Provide the (X, Y) coordinate of the cell's center where the given text is located.  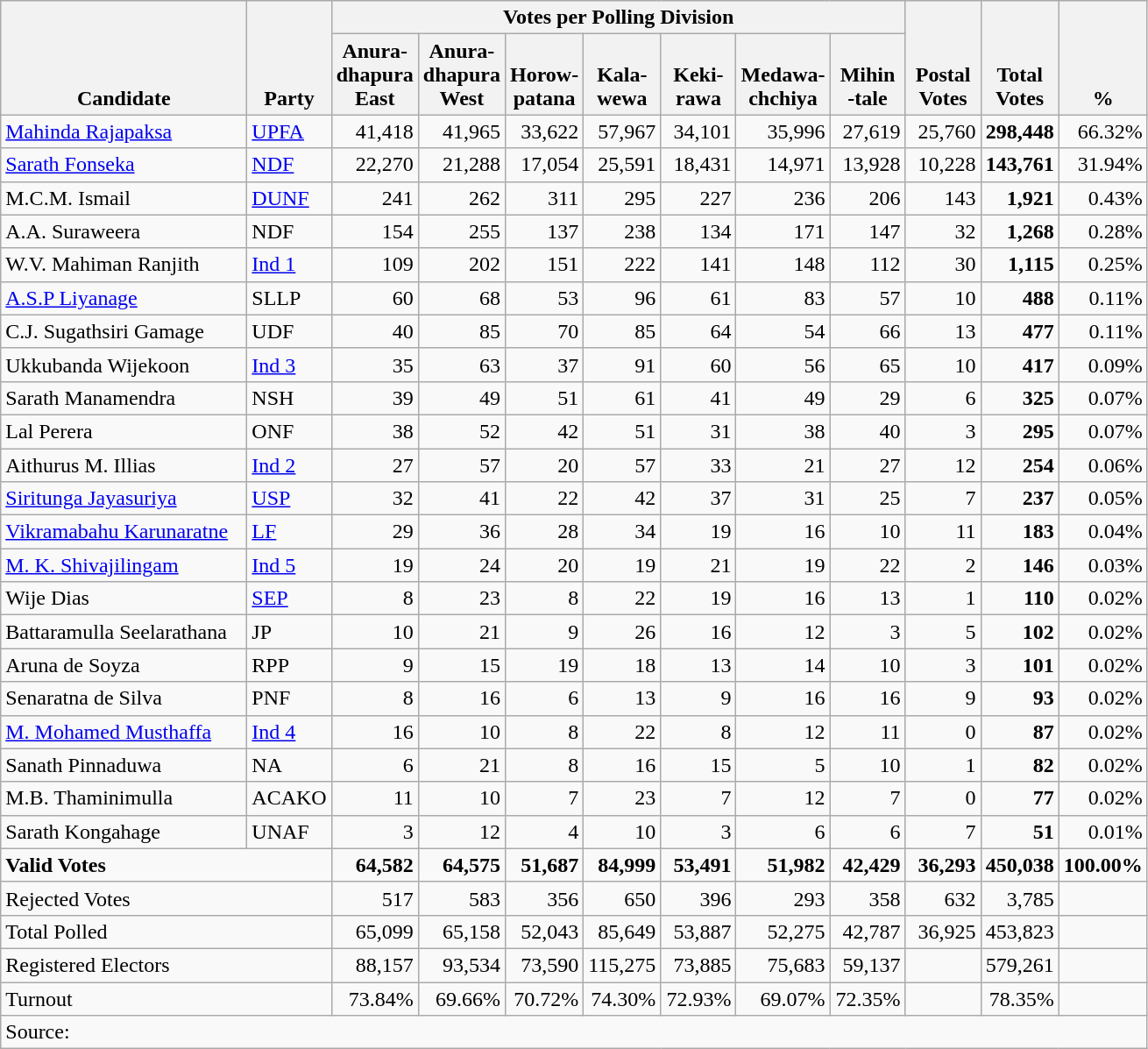
57,967 (622, 131)
356 (543, 898)
453,823 (1020, 932)
Aruna de Soyza (124, 665)
21,288 (461, 165)
A.A. Suraweera (124, 231)
65 (868, 365)
Medawa-chchiya (783, 74)
Vikramabahu Karunaratne (124, 532)
0.25% (1102, 265)
42,787 (868, 932)
0.03% (1102, 565)
93 (1020, 698)
450,038 (1020, 865)
Keki-rawa (698, 74)
69.07% (783, 998)
Ind 4 (289, 732)
0.01% (1102, 832)
Party (289, 58)
241 (375, 198)
SEP (289, 599)
147 (868, 231)
0.04% (1102, 532)
85,649 (622, 932)
34,101 (698, 131)
91 (622, 365)
% (1102, 58)
154 (375, 231)
83 (783, 298)
Registered Electors (167, 965)
72.93% (698, 998)
143,761 (1020, 165)
4 (543, 832)
69.66% (461, 998)
0.05% (1102, 499)
53,887 (698, 932)
63 (461, 365)
24 (461, 565)
Candidate (124, 58)
102 (1020, 632)
NSH (289, 398)
1,268 (1020, 231)
183 (1020, 532)
54 (783, 331)
417 (1020, 365)
33,622 (543, 131)
227 (698, 198)
NA (289, 765)
ONF (289, 431)
66 (868, 331)
1,921 (1020, 198)
42,429 (868, 865)
206 (868, 198)
96 (622, 298)
68 (461, 298)
39 (375, 398)
25,591 (622, 165)
74.30% (622, 998)
650 (622, 898)
USP (289, 499)
3,785 (1020, 898)
73,885 (698, 965)
UDF (289, 331)
Aithurus M. Illias (124, 465)
115,275 (622, 965)
27,619 (868, 131)
Ukkubanda Wijekoon (124, 365)
Mihin-tale (868, 74)
73.84% (375, 998)
Votes per Polling Division (619, 18)
222 (622, 265)
36 (461, 532)
30 (943, 265)
Kala-wewa (622, 74)
65,099 (375, 932)
Total Polled (167, 932)
Senaratna de Silva (124, 698)
141 (698, 265)
28 (543, 532)
Wije Dias (124, 599)
88,157 (375, 965)
84,999 (622, 865)
Ind 3 (289, 365)
202 (461, 265)
52 (461, 431)
M. Mohamed Musthaffa (124, 732)
64,575 (461, 865)
PostalVotes (943, 58)
53,491 (698, 865)
Lal Perera (124, 431)
Turnout (167, 998)
101 (1020, 665)
87 (1020, 732)
13,928 (868, 165)
10,228 (943, 165)
34 (622, 532)
134 (698, 231)
255 (461, 231)
35,996 (783, 131)
358 (868, 898)
W.V. Mahiman Ranjith (124, 265)
51,982 (783, 865)
A.S.P Liyanage (124, 298)
UNAF (289, 832)
Mahinda Rajapaksa (124, 131)
DUNF (289, 198)
51,687 (543, 865)
31.94% (1102, 165)
Anura-dhapuraWest (461, 74)
143 (943, 198)
36,293 (943, 865)
65,158 (461, 932)
82 (1020, 765)
298,448 (1020, 131)
579,261 (1020, 965)
Valid Votes (167, 865)
52,275 (783, 932)
M.B. Thaminimulla (124, 798)
25 (868, 499)
110 (1020, 599)
33 (698, 465)
Ind 2 (289, 465)
66.32% (1102, 131)
Sarath Fonseka (124, 165)
77 (1020, 798)
237 (1020, 499)
Anura-dhapuraEast (375, 74)
0.43% (1102, 198)
Siritunga Jayasuriya (124, 499)
0.09% (1102, 365)
Sarath Kongahage (124, 832)
73,590 (543, 965)
14 (783, 665)
18,431 (698, 165)
25,760 (943, 131)
238 (622, 231)
Source: (574, 1032)
56 (783, 365)
LF (289, 532)
151 (543, 265)
70.72% (543, 998)
78.35% (1020, 998)
C.J. Sugathsiri Gamage (124, 331)
17,054 (543, 165)
93,534 (461, 965)
Horow-patana (543, 74)
64 (698, 331)
632 (943, 898)
112 (868, 265)
325 (1020, 398)
Total Votes (1020, 58)
35 (375, 365)
236 (783, 198)
171 (783, 231)
396 (698, 898)
M.C.M. Ismail (124, 198)
100.00% (1102, 865)
517 (375, 898)
70 (543, 331)
477 (1020, 331)
RPP (289, 665)
36,925 (943, 932)
75,683 (783, 965)
Ind 5 (289, 565)
262 (461, 198)
Sarath Manamendra (124, 398)
ACAKO (289, 798)
Battaramulla Seelarathana (124, 632)
JP (289, 632)
26 (622, 632)
41,965 (461, 131)
488 (1020, 298)
0.28% (1102, 231)
18 (622, 665)
52,043 (543, 932)
72.35% (868, 998)
109 (375, 265)
311 (543, 198)
59,137 (868, 965)
M. K. Shivajilingam (124, 565)
Ind 1 (289, 265)
293 (783, 898)
2 (943, 565)
PNF (289, 698)
137 (543, 231)
53 (543, 298)
148 (783, 265)
UPFA (289, 131)
583 (461, 898)
254 (1020, 465)
0.06% (1102, 465)
SLLP (289, 298)
Rejected Votes (167, 898)
146 (1020, 565)
1,115 (1020, 265)
14,971 (783, 165)
22,270 (375, 165)
41,418 (375, 131)
Sanath Pinnaduwa (124, 765)
64,582 (375, 865)
